Search for the cell housing the specified text and yield its [x, y] center coordinate. 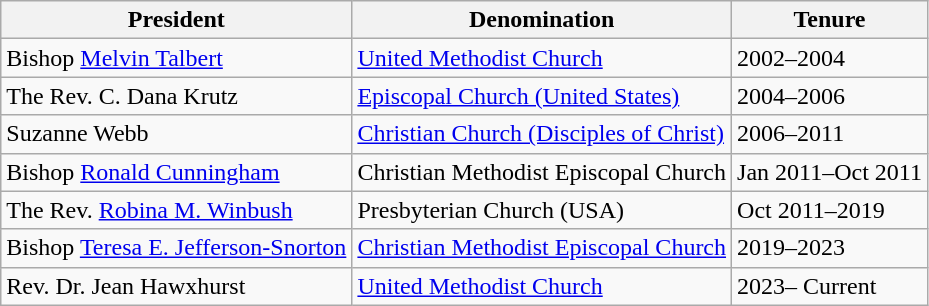
Episcopal Church (United States) [542, 96]
2006–2011 [830, 134]
The Rev. Robina M. Winbush [176, 210]
Bishop Melvin Talbert [176, 58]
Rev. Dr. Jean Hawxhurst [176, 286]
2019–2023 [830, 248]
2004–2006 [830, 96]
Jan 2011–Oct 2011 [830, 172]
Tenure [830, 20]
President [176, 20]
2023– Current [830, 286]
Bishop Teresa E. Jefferson-Snorton [176, 248]
Christian Church (Disciples of Christ) [542, 134]
Denomination [542, 20]
Bishop Ronald Cunningham [176, 172]
2002–2004 [830, 58]
Suzanne Webb [176, 134]
Oct 2011–2019 [830, 210]
Presbyterian Church (USA) [542, 210]
The Rev. C. Dana Krutz [176, 96]
